Scan for the cell matching the given text and deliver its [x, y] coordinate at center. 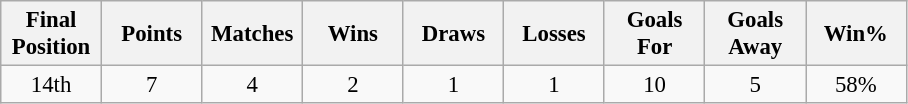
10 [654, 85]
Wins [354, 34]
Losses [554, 34]
2 [354, 85]
7 [152, 85]
Final Position [52, 34]
4 [252, 85]
Goals Away [756, 34]
14th [52, 85]
Goals For [654, 34]
Points [152, 34]
Draws [454, 34]
Matches [252, 34]
58% [856, 85]
5 [756, 85]
Win% [856, 34]
